Return the (x, y) coordinate for the center point of the cell that contains the specified text.  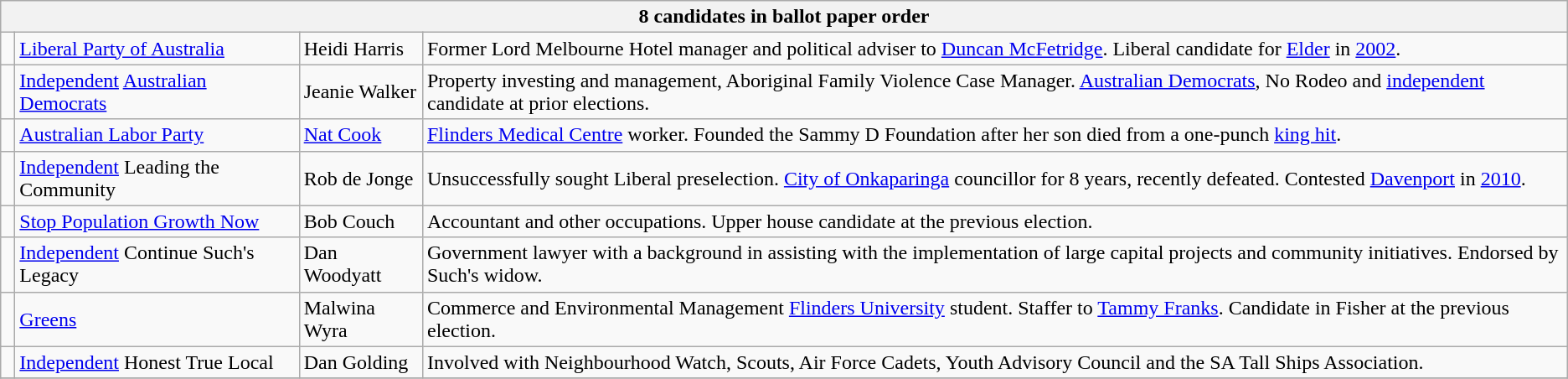
Former Lord Melbourne Hotel manager and political adviser to Duncan McFetridge. Liberal candidate for Elder in 2002. (995, 49)
Independent Continue Such's Legacy (157, 265)
Bob Couch (360, 221)
Dan Golding (360, 362)
Nat Cook (360, 135)
Independent Australian Democrats (157, 92)
Rob de Jonge (360, 178)
Greens (157, 319)
Liberal Party of Australia (157, 49)
Dan Woodyatt (360, 265)
Stop Population Growth Now (157, 221)
8 candidates in ballot paper order (784, 17)
Independent Leading the Community (157, 178)
Malwina Wyra (360, 319)
Unsuccessfully sought Liberal preselection. City of Onkaparinga councillor for 8 years, recently defeated. Contested Davenport in 2010. (995, 178)
Heidi Harris (360, 49)
Flinders Medical Centre worker. Founded the Sammy D Foundation after her son died from a one-punch king hit. (995, 135)
Independent Honest True Local (157, 362)
Australian Labor Party (157, 135)
Jeanie Walker (360, 92)
Involved with Neighbourhood Watch, Scouts, Air Force Cadets, Youth Advisory Council and the SA Tall Ships Association. (995, 362)
Accountant and other occupations. Upper house candidate at the previous election. (995, 221)
Commerce and Environmental Management Flinders University student. Staffer to Tammy Franks. Candidate in Fisher at the previous election. (995, 319)
